Identify which cell holds the provided text, then report its (X, Y) central coordinate. 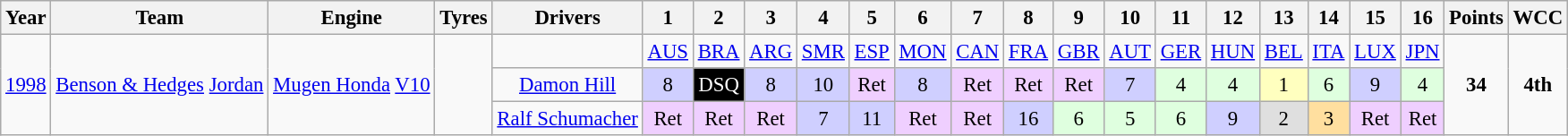
13 (1283, 18)
AUT (1129, 52)
15 (1375, 18)
DSQ (718, 85)
SMR (823, 52)
HUN (1232, 52)
Tyres (464, 18)
4th (1538, 86)
LUX (1375, 52)
1998 (26, 86)
Ralf Schumacher (567, 119)
GBR (1078, 52)
AUS (668, 52)
ESP (872, 52)
Mugen Honda V10 (352, 86)
ARG (771, 52)
34 (1477, 86)
WCC (1538, 18)
GER (1180, 52)
12 (1232, 18)
JPN (1423, 52)
Drivers (567, 18)
Team (159, 18)
Engine (352, 18)
Year (26, 18)
Damon Hill (567, 85)
14 (1328, 18)
Points (1477, 18)
MON (923, 52)
BRA (718, 52)
CAN (977, 52)
ITA (1328, 52)
BEL (1283, 52)
FRA (1029, 52)
Benson & Hedges Jordan (159, 86)
